Find where the given text appears and provide that cell's center as [x, y] coordinate. 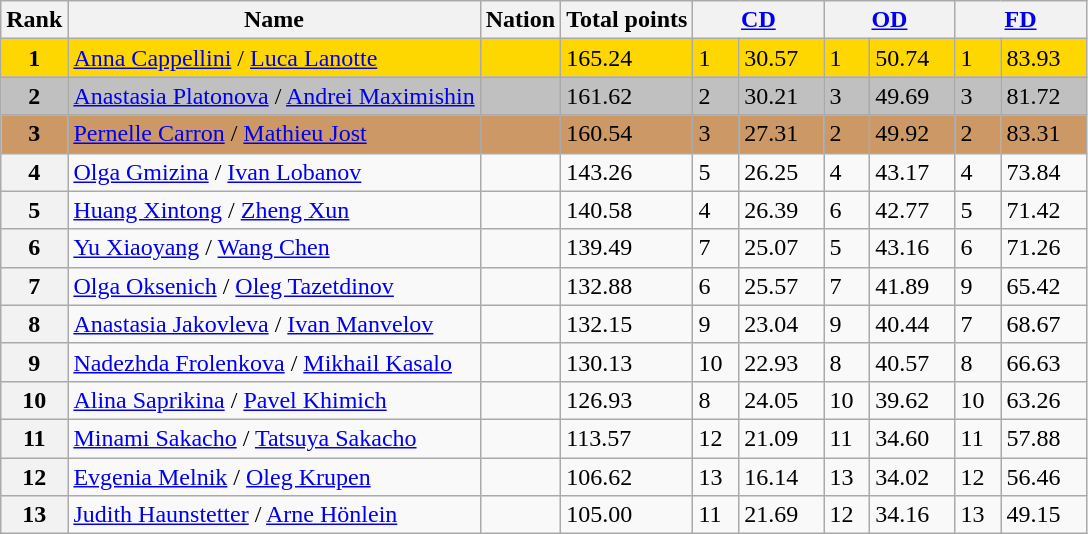
Anna Cappellini / Luca Lanotte [274, 58]
126.93 [627, 400]
34.02 [912, 477]
Olga Gmizina / Ivan Lobanov [274, 172]
30.57 [782, 58]
Total points [627, 20]
49.15 [1044, 515]
Nadezhda Frolenkova / Mikhail Kasalo [274, 362]
Olga Oksenich / Oleg Tazetdinov [274, 286]
22.93 [782, 362]
Nation [520, 20]
Evgenia Melnik / Oleg Krupen [274, 477]
105.00 [627, 515]
Alina Saprikina / Pavel Khimich [274, 400]
81.72 [1044, 96]
63.26 [1044, 400]
Pernelle Carron / Mathieu Jost [274, 134]
Anastasia Platonova / Andrei Maximishin [274, 96]
26.25 [782, 172]
Huang Xintong / Zheng Xun [274, 210]
130.13 [627, 362]
FD [1020, 20]
73.84 [1044, 172]
Rank [34, 20]
139.49 [627, 248]
41.89 [912, 286]
OD [890, 20]
50.74 [912, 58]
Name [274, 20]
23.04 [782, 324]
71.26 [1044, 248]
161.62 [627, 96]
57.88 [1044, 438]
40.57 [912, 362]
Yu Xiaoyang / Wang Chen [274, 248]
49.92 [912, 134]
25.57 [782, 286]
34.16 [912, 515]
39.62 [912, 400]
71.42 [1044, 210]
42.77 [912, 210]
26.39 [782, 210]
83.93 [1044, 58]
113.57 [627, 438]
43.16 [912, 248]
30.21 [782, 96]
Anastasia Jakovleva / Ivan Manvelov [274, 324]
66.63 [1044, 362]
21.09 [782, 438]
132.15 [627, 324]
160.54 [627, 134]
106.62 [627, 477]
16.14 [782, 477]
43.17 [912, 172]
25.07 [782, 248]
140.58 [627, 210]
Minami Sakacho / Tatsuya Sakacho [274, 438]
65.42 [1044, 286]
49.69 [912, 96]
CD [758, 20]
40.44 [912, 324]
56.46 [1044, 477]
24.05 [782, 400]
83.31 [1044, 134]
165.24 [627, 58]
27.31 [782, 134]
132.88 [627, 286]
143.26 [627, 172]
68.67 [1044, 324]
Judith Haunstetter / Arne Hönlein [274, 515]
21.69 [782, 515]
34.60 [912, 438]
